Scan for the cell matching the given text and deliver its [x, y] coordinate at center. 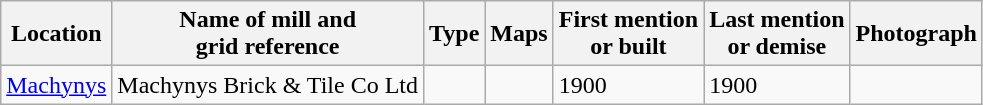
Last mention or demise [777, 34]
First mentionor built [628, 34]
Name of mill andgrid reference [268, 34]
Type [454, 34]
Maps [519, 34]
Photograph [916, 34]
Machynys Brick & Tile Co Ltd [268, 85]
Location [56, 34]
Machynys [56, 85]
